Extract the (X, Y) coordinate from the center of the cell holding the provided text.  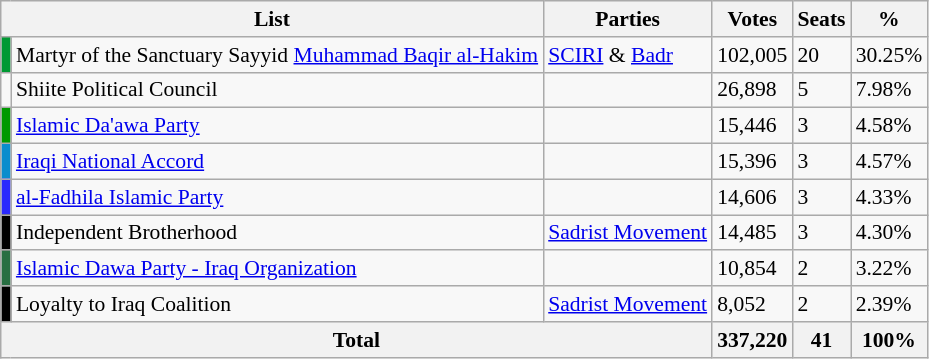
4.58% (890, 126)
Islamic Da'awa Party (277, 126)
Iraqi National Accord (277, 162)
al-Fadhila Islamic Party (277, 197)
337,220 (752, 340)
Total (356, 340)
Martyr of the Sanctuary Sayyid Muhammad Baqir al-Hakim (277, 55)
10,854 (752, 269)
15,396 (752, 162)
20 (821, 55)
100% (890, 340)
102,005 (752, 55)
5 (821, 90)
26,898 (752, 90)
14,485 (752, 233)
Shiite Political Council (277, 90)
41 (821, 340)
Loyalty to Iraq Coalition (277, 304)
Islamic Dawa Party - Iraq Organization (277, 269)
SCIRI & Badr (628, 55)
7.98% (890, 90)
% (890, 19)
Parties (628, 19)
Votes (752, 19)
14,606 (752, 197)
4.33% (890, 197)
15,446 (752, 126)
2.39% (890, 304)
Seats (821, 19)
4.57% (890, 162)
4.30% (890, 233)
8,052 (752, 304)
3.22% (890, 269)
List (272, 19)
Independent Brotherhood (277, 233)
30.25% (890, 55)
